Search for the cell housing the specified text and yield its (x, y) center coordinate. 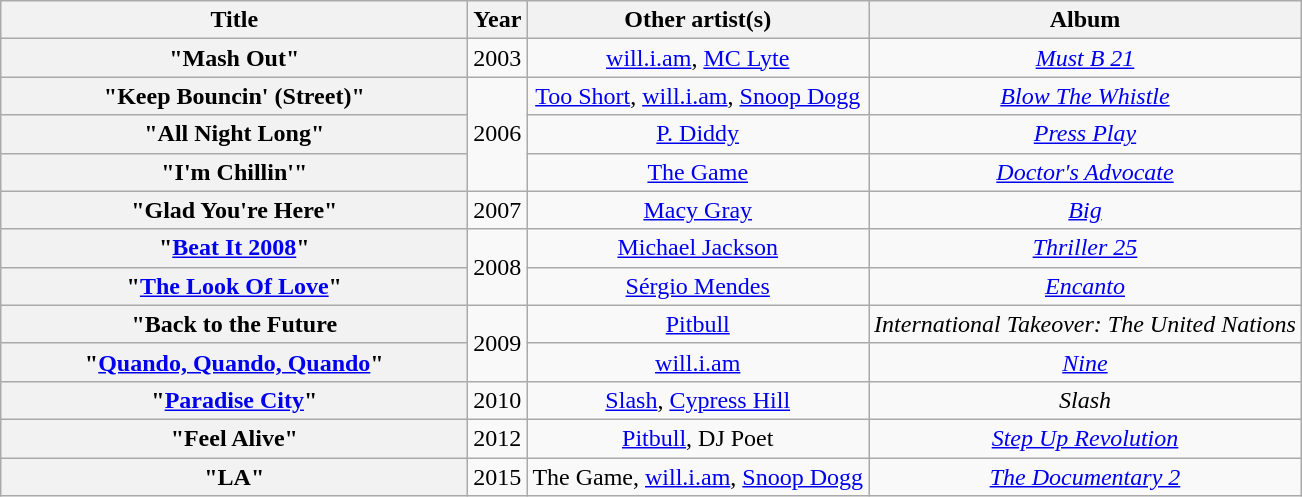
Nine (1086, 362)
2012 (498, 438)
2006 (498, 134)
Year (498, 20)
"LA" (234, 477)
The Documentary 2 (1086, 477)
"All Night Long" (234, 134)
Blow The Whistle (1086, 96)
P. Diddy (698, 134)
"Feel Alive" (234, 438)
Pitbull, DJ Poet (698, 438)
Sérgio Mendes (698, 286)
"Beat It 2008" (234, 248)
will.i.am (698, 362)
2015 (498, 477)
Big (1086, 210)
"Back to the Future (234, 324)
Macy Gray (698, 210)
2003 (498, 58)
Must B 21 (1086, 58)
Pitbull (698, 324)
"I'm Chillin'" (234, 172)
The Game, will.i.am, Snoop Dogg (698, 477)
"Quando, Quando, Quando" (234, 362)
Title (234, 20)
Encanto (1086, 286)
International Takeover: The United Nations (1086, 324)
Slash, Cypress Hill (698, 400)
2010 (498, 400)
Press Play (1086, 134)
"Glad You're Here" (234, 210)
Thriller 25 (1086, 248)
will.i.am, MC Lyte (698, 58)
"Paradise City" (234, 400)
2009 (498, 343)
Doctor's Advocate (1086, 172)
Step Up Revolution (1086, 438)
Other artist(s) (698, 20)
Slash (1086, 400)
2008 (498, 267)
Too Short, will.i.am, Snoop Dogg (698, 96)
"Mash Out" (234, 58)
2007 (498, 210)
Album (1086, 20)
Michael Jackson (698, 248)
The Game (698, 172)
"Keep Bouncin' (Street)" (234, 96)
"The Look Of Love" (234, 286)
